Return [x, y] of the center of cell containing provided text 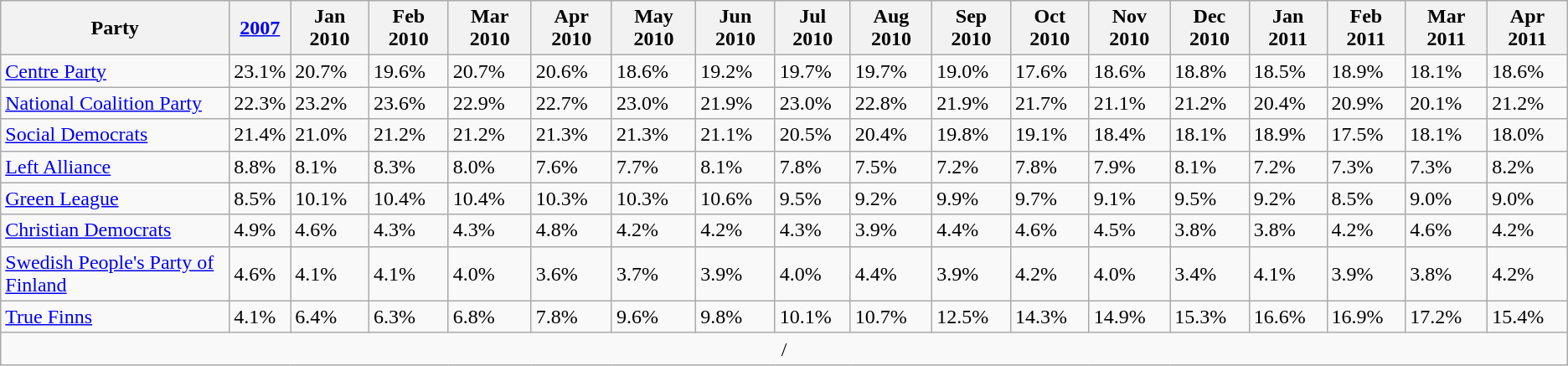
23.2% [330, 103]
Apr 2011 [1528, 28]
7.5% [891, 167]
Jun 2010 [735, 28]
Feb 2010 [409, 28]
Mar 2011 [1447, 28]
17.6% [1050, 71]
Aug 2010 [891, 28]
4.9% [260, 230]
17.2% [1447, 317]
May 2010 [653, 28]
21.4% [260, 135]
Mar 2010 [489, 28]
Apr 2010 [571, 28]
19.8% [972, 135]
3.4% [1210, 273]
6.8% [489, 317]
2007 [260, 28]
Jan 2011 [1288, 28]
Left Alliance [116, 167]
Sep 2010 [972, 28]
/ [784, 348]
20.9% [1366, 103]
4.8% [571, 230]
15.3% [1210, 317]
18.4% [1129, 135]
Jul 2010 [812, 28]
17.5% [1366, 135]
16.6% [1288, 317]
Nov 2010 [1129, 28]
Social Democrats [116, 135]
7.7% [653, 167]
8.8% [260, 167]
18.0% [1528, 135]
6.4% [330, 317]
3.7% [653, 273]
8.2% [1528, 167]
20.6% [571, 71]
7.9% [1129, 167]
Christian Democrats [116, 230]
19.6% [409, 71]
19.2% [735, 71]
10.7% [891, 317]
12.5% [972, 317]
19.1% [1050, 135]
9.1% [1129, 198]
20.5% [812, 135]
21.0% [330, 135]
23.6% [409, 103]
6.3% [409, 317]
Centre Party [116, 71]
22.9% [489, 103]
21.7% [1050, 103]
Green League [116, 198]
9.9% [972, 198]
Dec 2010 [1210, 28]
National Coalition Party [116, 103]
True Finns [116, 317]
22.8% [891, 103]
9.6% [653, 317]
10.6% [735, 198]
Party [116, 28]
9.7% [1050, 198]
Feb 2011 [1366, 28]
Swedish People's Party of Finland [116, 273]
23.1% [260, 71]
14.9% [1129, 317]
4.5% [1129, 230]
18.8% [1210, 71]
15.4% [1528, 317]
8.0% [489, 167]
Jan 2010 [330, 28]
14.3% [1050, 317]
9.8% [735, 317]
8.3% [409, 167]
18.5% [1288, 71]
16.9% [1366, 317]
19.0% [972, 71]
22.7% [571, 103]
22.3% [260, 103]
20.1% [1447, 103]
Oct 2010 [1050, 28]
3.6% [571, 273]
7.6% [571, 167]
